Search for the cell housing the specified text and yield its (X, Y) center coordinate. 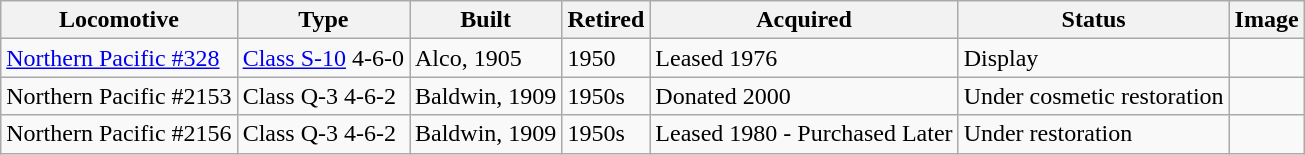
1950 (606, 58)
Status (1094, 20)
Leased 1980 - Purchased Later (804, 134)
Leased 1976 (804, 58)
Under cosmetic restoration (1094, 96)
Northern Pacific #328 (119, 58)
Image (1266, 20)
Type (323, 20)
Locomotive (119, 20)
Donated 2000 (804, 96)
Class S-10 4-6-0 (323, 58)
Display (1094, 58)
Under restoration (1094, 134)
Alco, 1905 (486, 58)
Northern Pacific #2156 (119, 134)
Built (486, 20)
Northern Pacific #2153 (119, 96)
Retired (606, 20)
Acquired (804, 20)
